Scan for the cell matching the given text and deliver its [X, Y] coordinate at center. 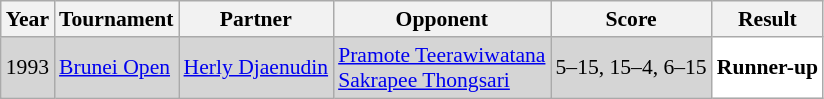
Score [630, 19]
Result [768, 19]
Pramote Teerawiwatana Sakrapee Thongsari [442, 68]
Opponent [442, 19]
Year [28, 19]
Runner-up [768, 68]
Partner [256, 19]
Tournament [116, 19]
Herly Djaenudin [256, 68]
Brunei Open [116, 68]
1993 [28, 68]
5–15, 15–4, 6–15 [630, 68]
